Pinpoint the cell where the given text exists, returning its [x, y] midpoint coordinate. 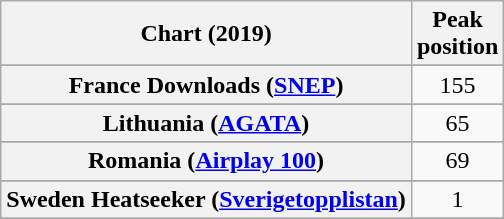
Chart (2019) [206, 34]
Romania (Airplay 100) [206, 161]
65 [457, 123]
1 [457, 199]
Peakposition [457, 34]
Lithuania (AGATA) [206, 123]
Sweden Heatseeker (Sverigetopplistan) [206, 199]
69 [457, 161]
France Downloads (SNEP) [206, 85]
155 [457, 85]
